Scan for the cell matching the given text and deliver its [x, y] coordinate at center. 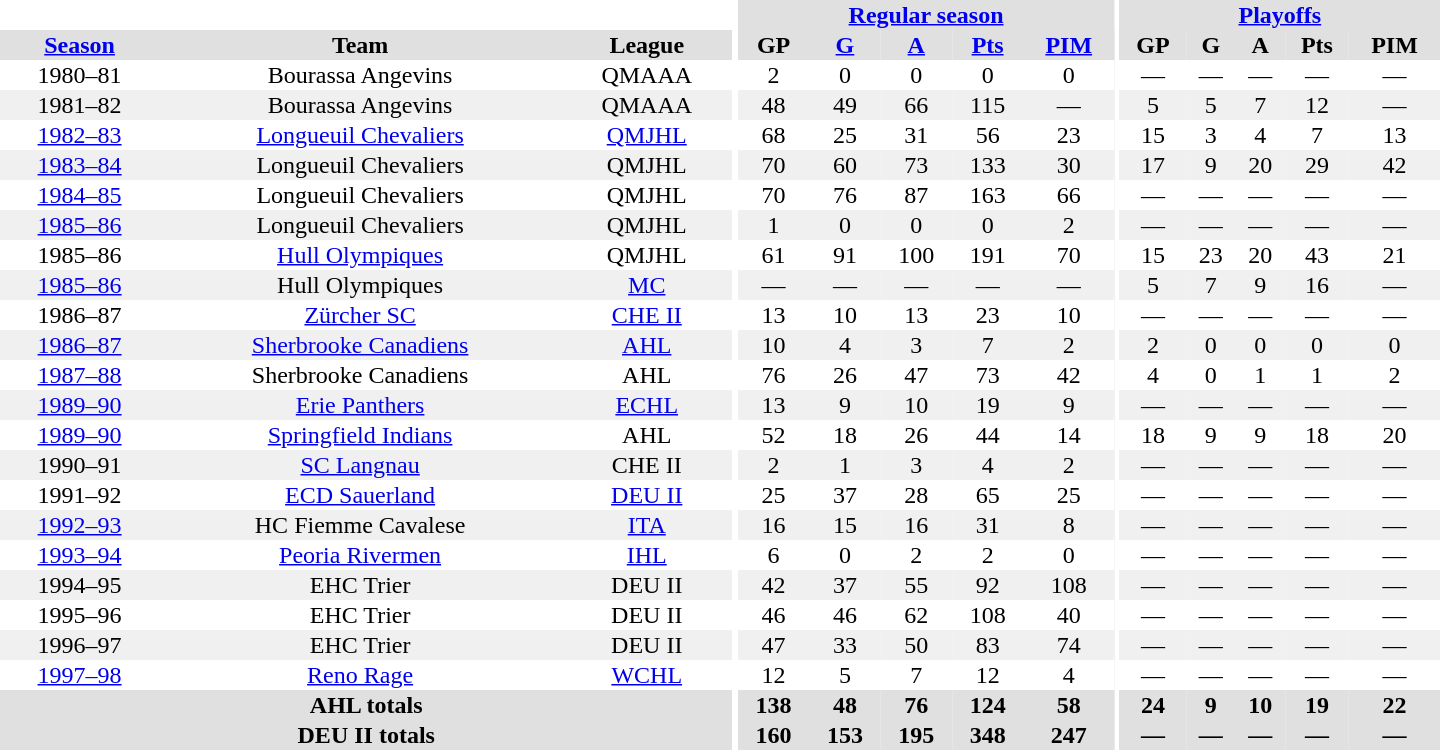
74 [1068, 645]
1984–85 [80, 195]
DEU II totals [366, 735]
191 [988, 255]
83 [988, 645]
62 [916, 615]
28 [916, 495]
163 [988, 195]
22 [1394, 705]
Reno Rage [360, 675]
Regular season [926, 15]
WCHL [646, 675]
IHL [646, 555]
8 [1068, 525]
52 [774, 435]
1996–97 [80, 645]
1983–84 [80, 165]
24 [1153, 705]
Team [360, 45]
348 [988, 735]
138 [774, 705]
56 [988, 135]
AHL totals [366, 705]
1980–81 [80, 75]
ECHL [646, 405]
Erie Panthers [360, 405]
21 [1394, 255]
1993–94 [80, 555]
29 [1317, 165]
160 [774, 735]
1991–92 [80, 495]
87 [916, 195]
SC Langnau [360, 465]
Peoria Rivermen [360, 555]
ITA [646, 525]
1982–83 [80, 135]
44 [988, 435]
Playoffs [1280, 15]
100 [916, 255]
49 [844, 105]
65 [988, 495]
1994–95 [80, 585]
58 [1068, 705]
1981–82 [80, 105]
91 [844, 255]
247 [1068, 735]
Season [80, 45]
92 [988, 585]
ECD Sauerland [360, 495]
124 [988, 705]
1997–98 [80, 675]
33 [844, 645]
League [646, 45]
1987–88 [80, 375]
30 [1068, 165]
195 [916, 735]
133 [988, 165]
43 [1317, 255]
61 [774, 255]
115 [988, 105]
Zürcher SC [360, 315]
1990–91 [80, 465]
55 [916, 585]
40 [1068, 615]
153 [844, 735]
68 [774, 135]
MC [646, 285]
HC Fiemme Cavalese [360, 525]
6 [774, 555]
17 [1153, 165]
1995–96 [80, 615]
Springfield Indians [360, 435]
60 [844, 165]
1992–93 [80, 525]
50 [916, 645]
14 [1068, 435]
